For the text-containing cell, return its midpoint in (X, Y) coordinate format. 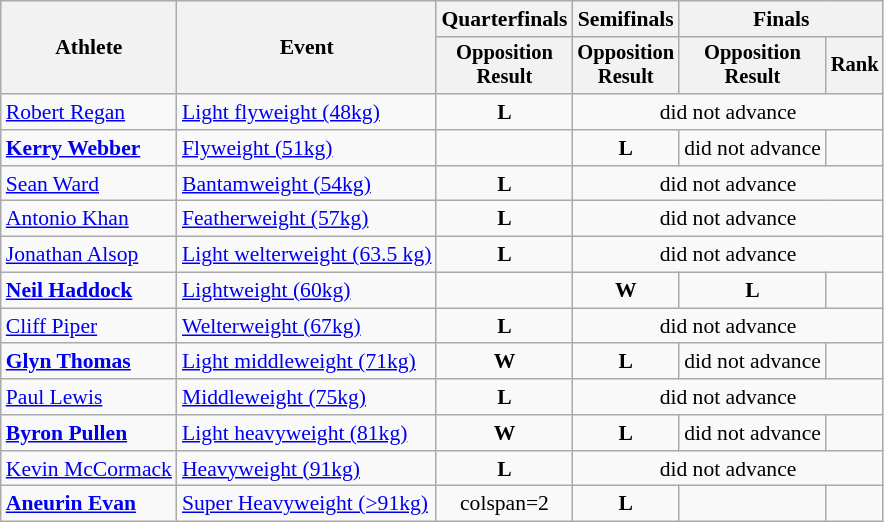
Light flyweight (48kg) (307, 112)
Athlete (89, 48)
Sean Ward (89, 184)
Heavyweight (91kg) (307, 469)
colspan=2 (504, 504)
Lightweight (60kg) (307, 291)
Flyweight (51kg) (307, 148)
Jonathan Alsop (89, 255)
Welterweight (67kg) (307, 326)
Super Heavyweight (>91kg) (307, 504)
Cliff Piper (89, 326)
Semifinals (626, 19)
Robert Regan (89, 112)
Rank (855, 66)
Glyn Thomas (89, 362)
Quarterfinals (504, 19)
Light middleweight (71kg) (307, 362)
Finals (781, 19)
Bantamweight (54kg) (307, 184)
Light welterweight (63.5 kg) (307, 255)
Antonio Khan (89, 219)
Aneurin Evan (89, 504)
Kevin McCormack (89, 469)
Paul Lewis (89, 397)
Featherweight (57kg) (307, 219)
Neil Haddock (89, 291)
Light heavyweight (81kg) (307, 433)
Middleweight (75kg) (307, 397)
Byron Pullen (89, 433)
Kerry Webber (89, 148)
Event (307, 48)
